Return the [X, Y] coordinate for the center point of the cell that contains the specified text.  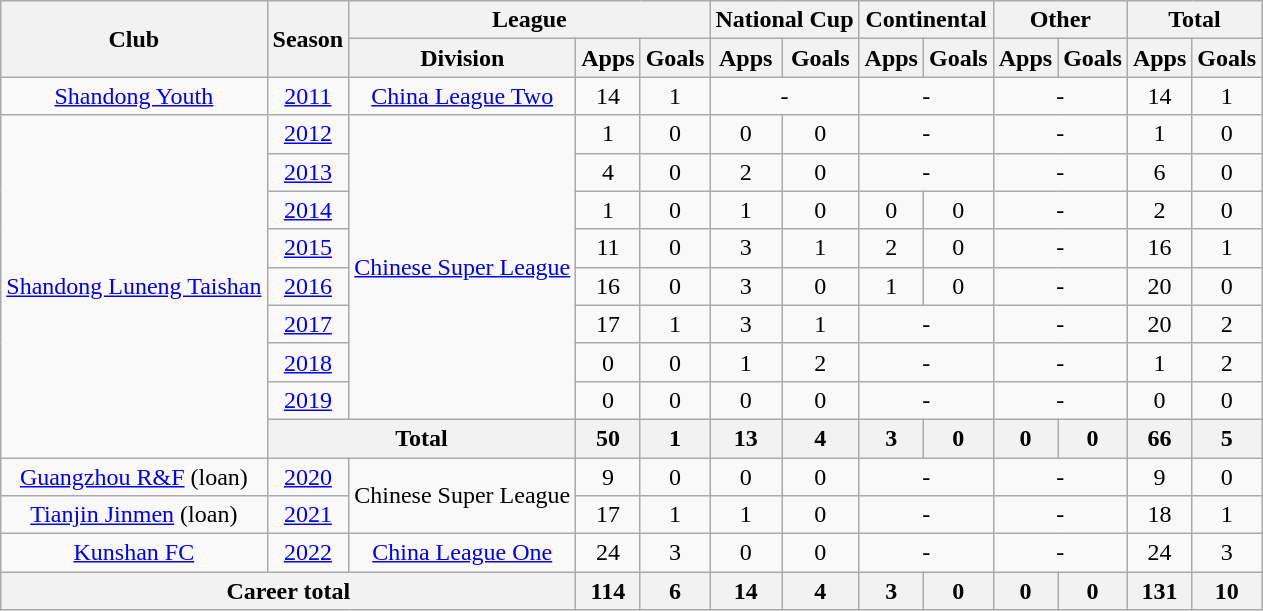
13 [746, 438]
2012 [308, 134]
Tianjin Jinmen (loan) [134, 515]
2016 [308, 286]
Kunshan FC [134, 553]
Continental [926, 20]
Guangzhou R&F (loan) [134, 477]
Other [1060, 20]
114 [608, 591]
National Cup [784, 20]
2021 [308, 515]
Season [308, 39]
11 [608, 248]
131 [1159, 591]
2017 [308, 324]
2011 [308, 96]
2019 [308, 400]
2022 [308, 553]
Career total [288, 591]
2014 [308, 210]
2015 [308, 248]
10 [1227, 591]
China League One [462, 553]
2013 [308, 172]
Shandong Luneng Taishan [134, 286]
18 [1159, 515]
2018 [308, 362]
Division [462, 58]
China League Two [462, 96]
Club [134, 39]
50 [608, 438]
5 [1227, 438]
2020 [308, 477]
Shandong Youth [134, 96]
League [530, 20]
66 [1159, 438]
